From the cell containing the given text, extract its center point as [x, y] coordinate. 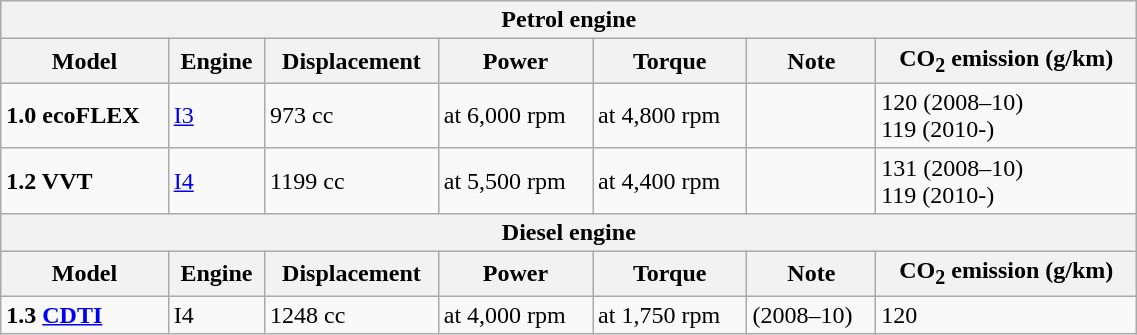
at 4,000 rpm [515, 315]
Diesel engine [569, 232]
131 (2008–10)119 (2010-) [1006, 180]
973 cc [352, 116]
(2008–10) [812, 315]
I3 [216, 116]
1.3 CDTI [84, 315]
at 4,800 rpm [670, 116]
Petrol engine [569, 20]
at 5,500 rpm [515, 180]
1.2 VVT [84, 180]
1248 cc [352, 315]
120 (2008–10)119 (2010-) [1006, 116]
at 6,000 rpm [515, 116]
1.0 ecoFLEX [84, 116]
1199 cc [352, 180]
at 4,400 rpm [670, 180]
at 1,750 rpm [670, 315]
120 [1006, 315]
